Search for the cell housing the specified text and yield its [x, y] center coordinate. 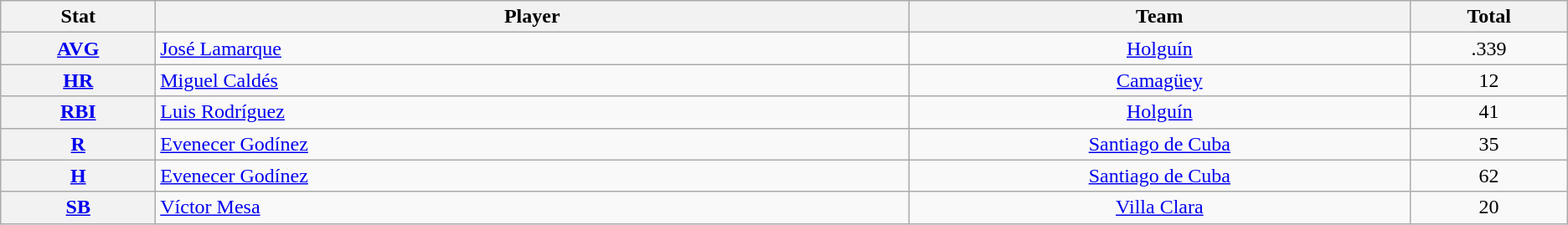
62 [1489, 176]
RBI [79, 112]
Víctor Mesa [533, 207]
20 [1489, 207]
.339 [1489, 49]
H [79, 176]
SB [79, 207]
Camagüey [1159, 80]
Stat [79, 17]
12 [1489, 80]
Luis Rodríguez [533, 112]
HR [79, 80]
Villa Clara [1159, 207]
Team [1159, 17]
35 [1489, 144]
AVG [79, 49]
Miguel Caldés [533, 80]
Total [1489, 17]
Player [533, 17]
R [79, 144]
41 [1489, 112]
José Lamarque [533, 49]
